For the text-containing cell, return its midpoint in [x, y] coordinate format. 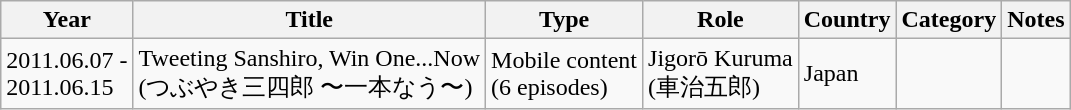
Country [847, 20]
Type [564, 20]
Jigorō Kuruma(車治五郎) [721, 74]
Tweeting Sanshiro, Win One...Now(つぶやき三四郎 〜一本なう〜) [310, 74]
Japan [847, 74]
Role [721, 20]
Year [67, 20]
Title [310, 20]
Category [949, 20]
2011.06.07 -2011.06.15 [67, 74]
Mobile content(6 episodes) [564, 74]
Notes [1036, 20]
